Search for the cell housing the specified text and yield its [X, Y] center coordinate. 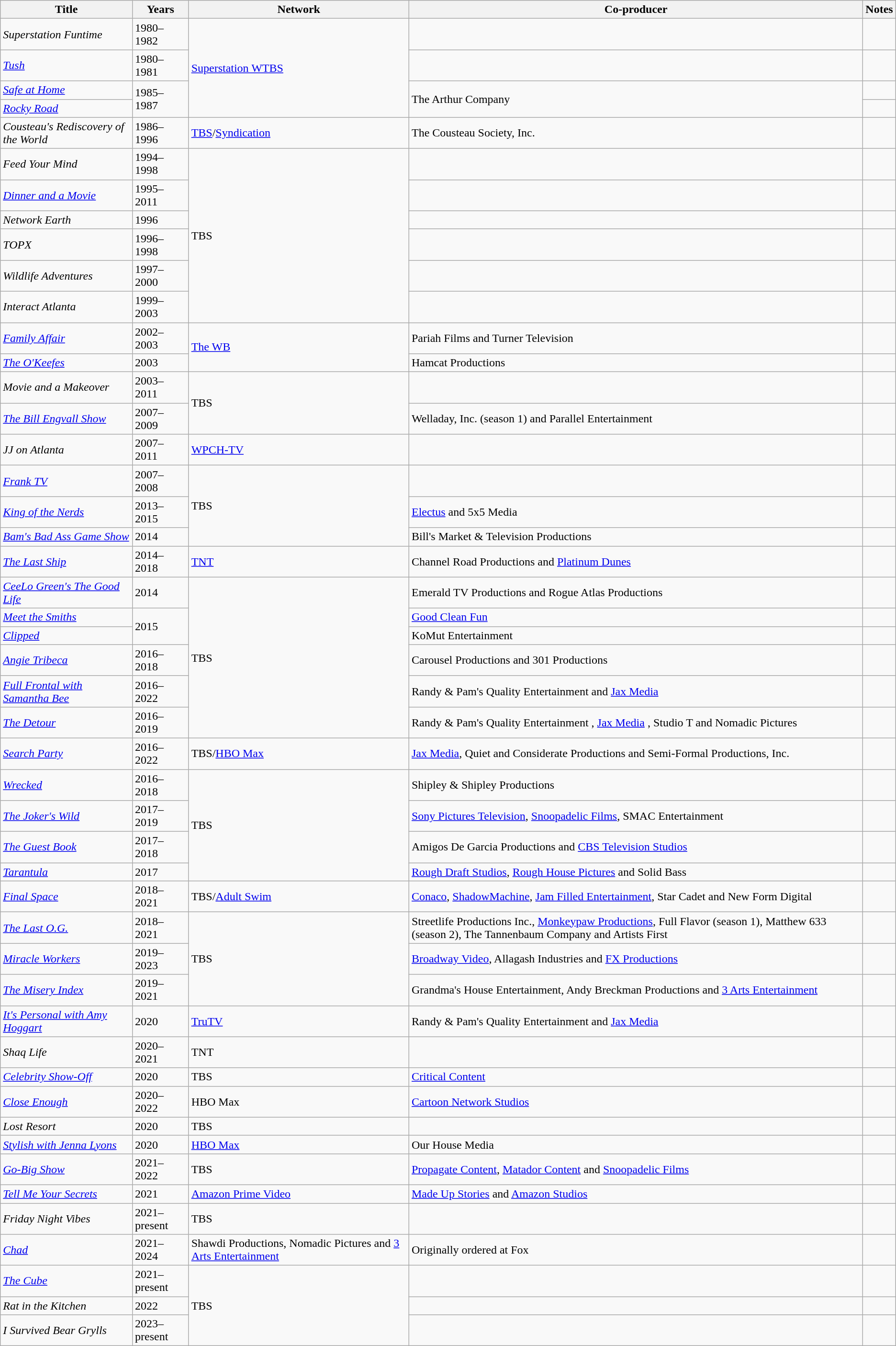
Tarantula [67, 872]
Network [299, 10]
Cousteau's Rediscovery of the World [67, 133]
2017–2019 [160, 816]
Sony Pictures Television, Snoopadelic Films, SMAC Entertainment [636, 816]
The Last Ship [67, 561]
Shawdi Productions, Nomadic Pictures and 3 Arts Entertainment [299, 1250]
Carousel Productions and 301 Productions [636, 660]
TBS/Adult Swim [299, 896]
TOPX [67, 244]
Movie and a Makeover [67, 388]
2021 [160, 1194]
2013–2015 [160, 512]
Tush [67, 65]
JJ on Atlanta [67, 450]
Go-Big Show [67, 1169]
Hamcat Productions [636, 363]
Full Frontal with Samantha Bee [67, 691]
1994–1998 [160, 164]
The Last O.G. [67, 928]
2019–2023 [160, 959]
Channel Road Productions and Platinum Dunes [636, 561]
Final Space [67, 896]
2002–2003 [160, 338]
Lost Resort [67, 1126]
I Survived Bear Grylls [67, 1330]
Tell Me Your Secrets [67, 1194]
Stylish with Jenna Lyons [67, 1144]
The Joker's Wild [67, 816]
Jax Media, Quiet and Considerate Productions and Semi-Formal Productions, Inc. [636, 754]
KoMut Entertainment [636, 635]
2022 [160, 1306]
Bam's Bad Ass Game Show [67, 537]
1996–1998 [160, 244]
Safe at Home [67, 90]
TBS/Syndication [299, 133]
Meet the Smiths [67, 617]
2007–2011 [160, 450]
2017–2018 [160, 848]
2020–2021 [160, 1052]
Wildlife Adventures [67, 276]
Angie Tribeca [67, 660]
Rat in the Kitchen [67, 1306]
Originally ordered at Fox [636, 1250]
Interact Atlanta [67, 306]
Dinner and a Movie [67, 195]
WPCH-TV [299, 450]
2023–present [160, 1330]
The Guest Book [67, 848]
Propagate Content, Matador Content and Snoopadelic Films [636, 1169]
2003–2011 [160, 388]
CeeLo Green's The Good Life [67, 593]
Shaq Life [67, 1052]
Friday Night Vibes [67, 1218]
2019–2021 [160, 990]
The Bill Engvall Show [67, 419]
Rough Draft Studios, Rough House Pictures and Solid Bass [636, 872]
2021–2022 [160, 1169]
Feed Your Mind [67, 164]
1997–2000 [160, 276]
Made Up Stories and Amazon Studios [636, 1194]
Wrecked [67, 784]
Title [67, 10]
Clipped [67, 635]
Pariah Films and Turner Television [636, 338]
Cartoon Network Studios [636, 1101]
2003 [160, 363]
TruTV [299, 1021]
Electus and 5x5 Media [636, 512]
1980–1982 [160, 34]
Broadway Video, Allagash Industries and FX Productions [636, 959]
The Cube [67, 1281]
2007–2008 [160, 481]
Close Enough [67, 1101]
The WB [299, 348]
2015 [160, 626]
1999–2003 [160, 306]
Amigos De Garcia Productions and CBS Television Studios [636, 848]
2021–2024 [160, 1250]
2020–2022 [160, 1101]
King of the Nerds [67, 512]
1995–2011 [160, 195]
Network Earth [67, 220]
1980–1981 [160, 65]
Good Clean Fun [636, 617]
The Cousteau Society, Inc. [636, 133]
Randy & Pam's Quality Entertainment , Jax Media , Studio T and Nomadic Pictures [636, 722]
The Misery Index [67, 990]
Bill's Market & Television Productions [636, 537]
2017 [160, 872]
Our House Media [636, 1144]
Shipley & Shipley Productions [636, 784]
Celebrity Show-Off [67, 1077]
The Arthur Company [636, 99]
Emerald TV Productions and Rogue Atlas Productions [636, 593]
Amazon Prime Video [299, 1194]
Critical Content [636, 1077]
2014–2018 [160, 561]
2007–2009 [160, 419]
Co-producer [636, 10]
Superstation WTBS [299, 68]
Rocky Road [67, 108]
Miracle Workers [67, 959]
TBS/HBO Max [299, 754]
It's Personal with Amy Hoggart [67, 1021]
Years [160, 10]
Frank TV [67, 481]
Streetlife Productions Inc., Monkeypaw Productions, Full Flavor (season 1), Matthew 633 (season 2), The Tannenbaum Company and Artists First [636, 928]
Chad [67, 1250]
Conaco, ShadowMachine, Jam Filled Entertainment, Star Cadet and New Form Digital [636, 896]
Superstation Funtime [67, 34]
1986–1996 [160, 133]
Welladay, Inc. (season 1) and Parallel Entertainment [636, 419]
The O'Keefes [67, 363]
Notes [879, 10]
Search Party [67, 754]
Grandma's House Entertainment, Andy Breckman Productions and 3 Arts Entertainment [636, 990]
Family Affair [67, 338]
2016–2019 [160, 722]
1996 [160, 220]
1985–1987 [160, 99]
The Detour [67, 722]
